Find where the given text appears and provide that cell's center as (x, y) coordinate. 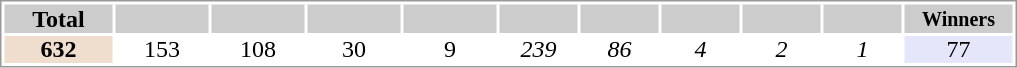
1 (863, 50)
632 (58, 50)
108 (258, 50)
86 (619, 50)
239 (539, 50)
9 (450, 50)
77 (958, 50)
4 (701, 50)
30 (354, 50)
153 (162, 50)
2 (781, 50)
Winners (958, 18)
Total (58, 18)
